Identify which cell holds the provided text, then report its [X, Y] central coordinate. 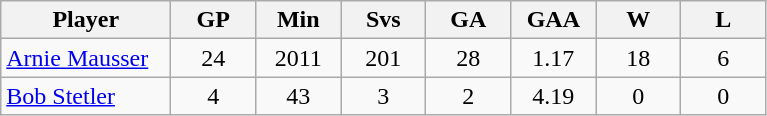
6 [724, 58]
3 [384, 96]
Player [86, 20]
Bob Stetler [86, 96]
1.17 [554, 58]
Arnie Mausser [86, 58]
43 [298, 96]
28 [468, 58]
4.19 [554, 96]
GAA [554, 20]
GP [214, 20]
201 [384, 58]
Min [298, 20]
4 [214, 96]
W [638, 20]
18 [638, 58]
Svs [384, 20]
2011 [298, 58]
L [724, 20]
2 [468, 96]
24 [214, 58]
GA [468, 20]
